Determine the [x, y] coordinate at the center of the cell enclosing the given text.  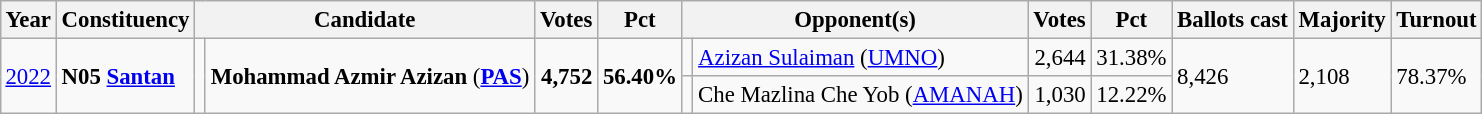
Ballots cast [1232, 20]
Majority [1342, 20]
Azizan Sulaiman (UMNO) [860, 57]
Che Mazlina Che Yob (AMANAH) [860, 95]
2,108 [1342, 76]
2022 [28, 76]
Turnout [1436, 20]
Mohammad Azmir Azizan (PAS) [370, 76]
Year [28, 20]
Opponent(s) [855, 20]
Constituency [125, 20]
Candidate [365, 20]
8,426 [1232, 76]
1,030 [1060, 95]
N05 Santan [125, 76]
4,752 [566, 76]
2,644 [1060, 57]
78.37% [1436, 76]
56.40% [640, 76]
31.38% [1132, 57]
12.22% [1132, 95]
